Provide the [x, y] coordinate of the cell's center where the given text is located.  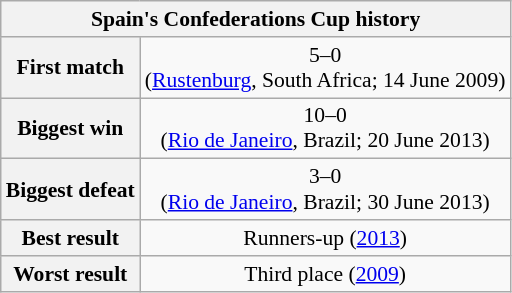
Worst result [70, 274]
First match [70, 68]
Runners-up (2013) [326, 238]
Biggest win [70, 128]
10–0 (Rio de Janeiro, Brazil; 20 June 2013) [326, 128]
Third place (2009) [326, 274]
5–0 (Rustenburg, South Africa; 14 June 2009) [326, 68]
Spain's Confederations Cup history [256, 19]
Best result [70, 238]
3–0 (Rio de Janeiro, Brazil; 30 June 2013) [326, 190]
Biggest defeat [70, 190]
